Detect which cell encompasses the target text, then output its (X, Y) center coordinate. 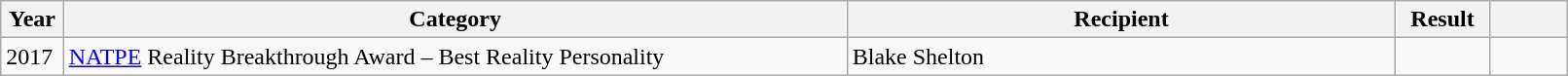
Year (32, 19)
NATPE Reality Breakthrough Award – Best Reality Personality (456, 57)
Blake Shelton (1121, 57)
2017 (32, 57)
Result (1442, 19)
Recipient (1121, 19)
Category (456, 19)
